Extract the (X, Y) coordinate from the center of the cell holding the provided text.  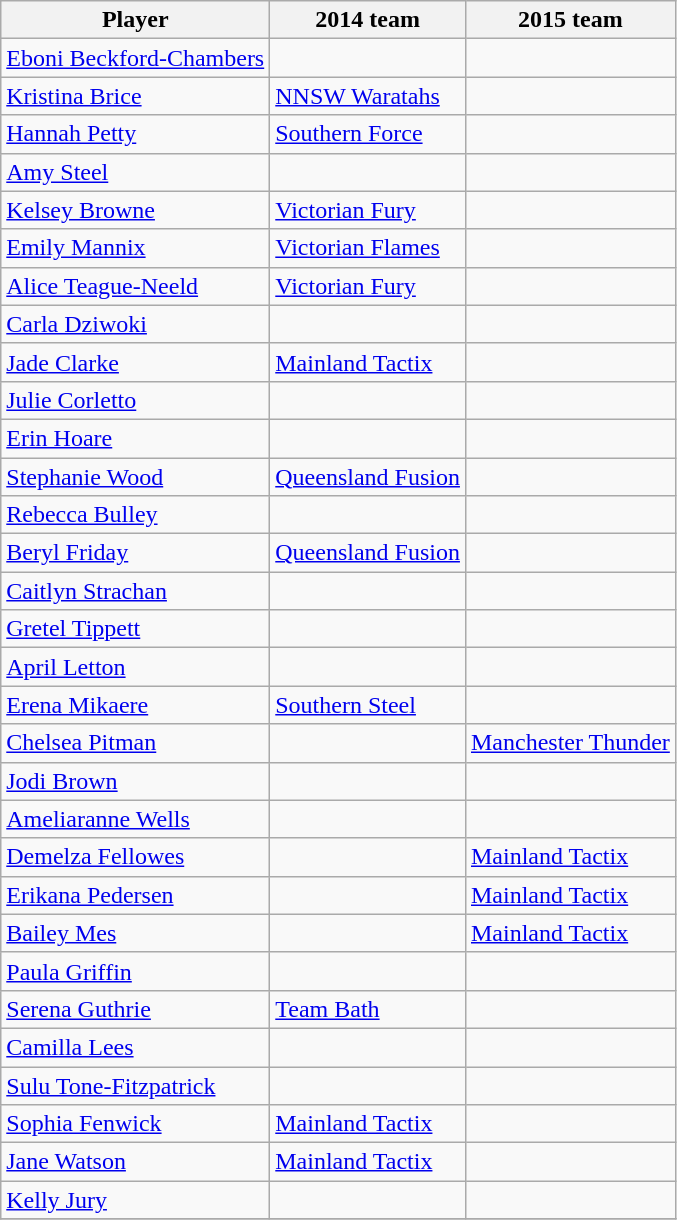
Camilla Lees (136, 1047)
Julie Corletto (136, 400)
Southern Steel (368, 705)
Alice Teague-Neeld (136, 286)
Sophia Fenwick (136, 1124)
Sulu Tone-Fitzpatrick (136, 1085)
Erikana Pedersen (136, 895)
2014 team (368, 20)
Kristina Brice (136, 96)
Carla Dziwoki (136, 324)
Manchester Thunder (570, 743)
Erin Hoare (136, 438)
April Letton (136, 667)
Stephanie Wood (136, 477)
Paula Griffin (136, 971)
Rebecca Bulley (136, 515)
Caitlyn Strachan (136, 591)
Demelza Fellowes (136, 857)
Jade Clarke (136, 362)
Eboni Beckford-Chambers (136, 58)
Erena Mikaere (136, 705)
Hannah Petty (136, 134)
Amy Steel (136, 172)
Kelly Jury (136, 1200)
Serena Guthrie (136, 1009)
Southern Force (368, 134)
Chelsea Pitman (136, 743)
Ameliaranne Wells (136, 819)
NNSW Waratahs (368, 96)
Team Bath (368, 1009)
Bailey Mes (136, 933)
2015 team (570, 20)
Beryl Friday (136, 553)
Player (136, 20)
Kelsey Browne (136, 210)
Jane Watson (136, 1162)
Emily Mannix (136, 248)
Jodi Brown (136, 781)
Gretel Tippett (136, 629)
Victorian Flames (368, 248)
